Provide the (X, Y) coordinate of the cell's center where the given text is located.  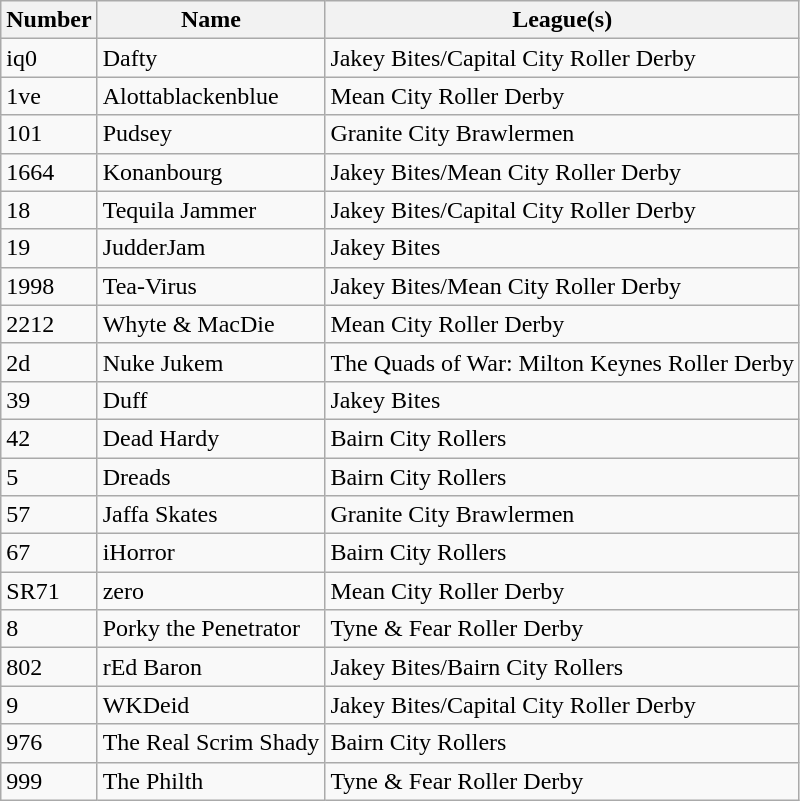
42 (49, 438)
Duff (211, 400)
Nuke Jukem (211, 362)
Jaffa Skates (211, 515)
iq0 (49, 58)
WKDeid (211, 705)
Number (49, 20)
101 (49, 134)
9 (49, 705)
18 (49, 210)
976 (49, 743)
JudderJam (211, 248)
Pudsey (211, 134)
League(s) (562, 20)
1664 (49, 172)
SR71 (49, 591)
Konanbourg (211, 172)
Tequila Jammer (211, 210)
zero (211, 591)
67 (49, 553)
2d (49, 362)
1ve (49, 96)
rEd Baron (211, 667)
The Real Scrim Shady (211, 743)
Dreads (211, 477)
5 (49, 477)
19 (49, 248)
802 (49, 667)
Whyte & MacDie (211, 324)
Porky the Penetrator (211, 629)
The Philth (211, 781)
iHorror (211, 553)
999 (49, 781)
39 (49, 400)
Jakey Bites/Bairn City Rollers (562, 667)
8 (49, 629)
Tea-Virus (211, 286)
57 (49, 515)
The Quads of War: Milton Keynes Roller Derby (562, 362)
Name (211, 20)
Dead Hardy (211, 438)
Dafty (211, 58)
Alottablackenblue (211, 96)
1998 (49, 286)
2212 (49, 324)
